Provide the [x, y] coordinate of the cell's center where the given text is located.  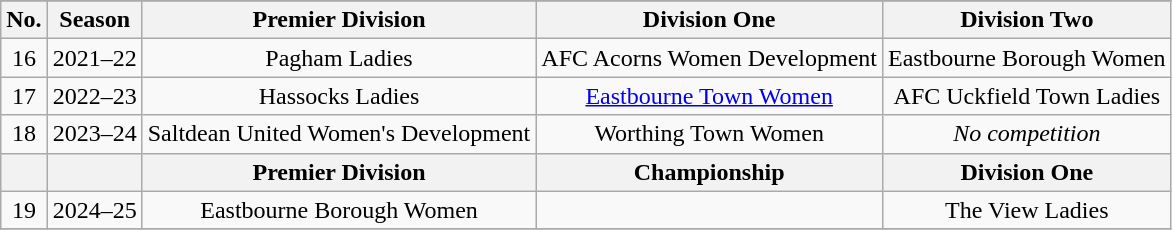
2022–23 [94, 96]
Hassocks Ladies [339, 96]
Season [94, 20]
18 [24, 134]
AFC Uckfield Town Ladies [1026, 96]
No competition [1026, 134]
16 [24, 58]
Division Two [1026, 20]
17 [24, 96]
2021–22 [94, 58]
19 [24, 210]
No. [24, 20]
Worthing Town Women [710, 134]
Eastbourne Town Women [710, 96]
2023–24 [94, 134]
Pagham Ladies [339, 58]
2024–25 [94, 210]
AFC Acorns Women Development [710, 58]
The View Ladies [1026, 210]
Saltdean United Women's Development [339, 134]
Championship [710, 172]
